Capture the cell that displays the provided text and extract its (x, y) central coordinate. 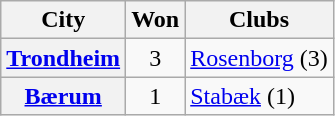
City (64, 20)
1 (156, 96)
Bærum (64, 96)
3 (156, 58)
Stabæk (1) (260, 96)
Clubs (260, 20)
Won (156, 20)
Rosenborg (3) (260, 58)
Trondheim (64, 58)
